Provide the (X, Y) coordinate of the cell's center where the given text is located.  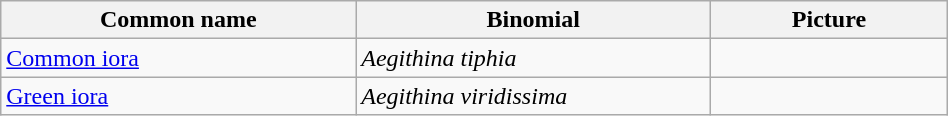
Green iora (178, 96)
Common iora (178, 58)
Picture (830, 20)
Aegithina tiphia (534, 58)
Binomial (534, 20)
Aegithina viridissima (534, 96)
Common name (178, 20)
